Capture the cell that displays the provided text and extract its (X, Y) central coordinate. 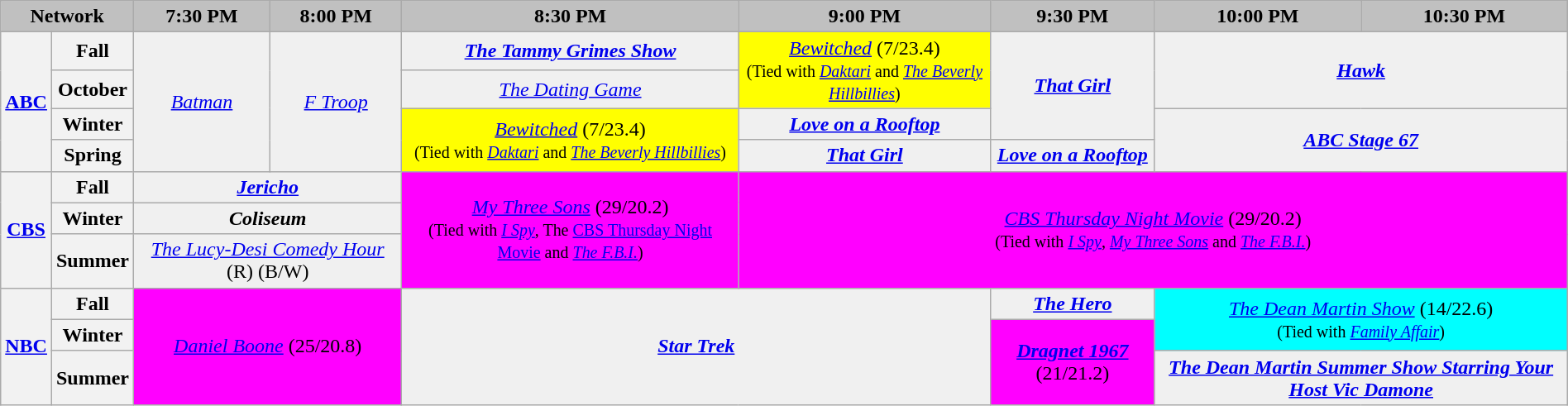
ABC Stage 67 (1361, 140)
The Hero (1073, 303)
F Troop (336, 102)
The Tammy Grimes Show (571, 51)
Jericho (268, 187)
9:00 PM (864, 17)
Coliseum (268, 218)
7:30 PM (202, 17)
Daniel Boone (25/20.8) (268, 346)
Hawk (1361, 70)
8:00 PM (336, 17)
The Lucy-Desi Comedy Hour (R) (B/W) (268, 261)
The Dean Martin Summer Show Starring Your Host Vic Damone (1361, 377)
Network (68, 17)
8:30 PM (571, 17)
CBS (26, 230)
NBC (26, 346)
The Dean Martin Show (14/22.6)(Tied with Family Affair) (1361, 319)
9:30 PM (1073, 17)
October (93, 89)
10:00 PM (1258, 17)
My Three Sons (29/20.2)(Tied with I Spy, The CBS Thursday Night Movie and The F.B.I.) (571, 230)
CBS Thursday Night Movie (29/20.2)(Tied with I Spy, My Three Sons and The F.B.I.) (1153, 230)
Spring (93, 155)
Dragnet 1967 (21/21.2) (1073, 362)
10:30 PM (1465, 17)
Batman (202, 102)
The Dating Game (571, 89)
Star Trek (696, 346)
ABC (26, 102)
